Capture the cell that displays the provided text and extract its [x, y] central coordinate. 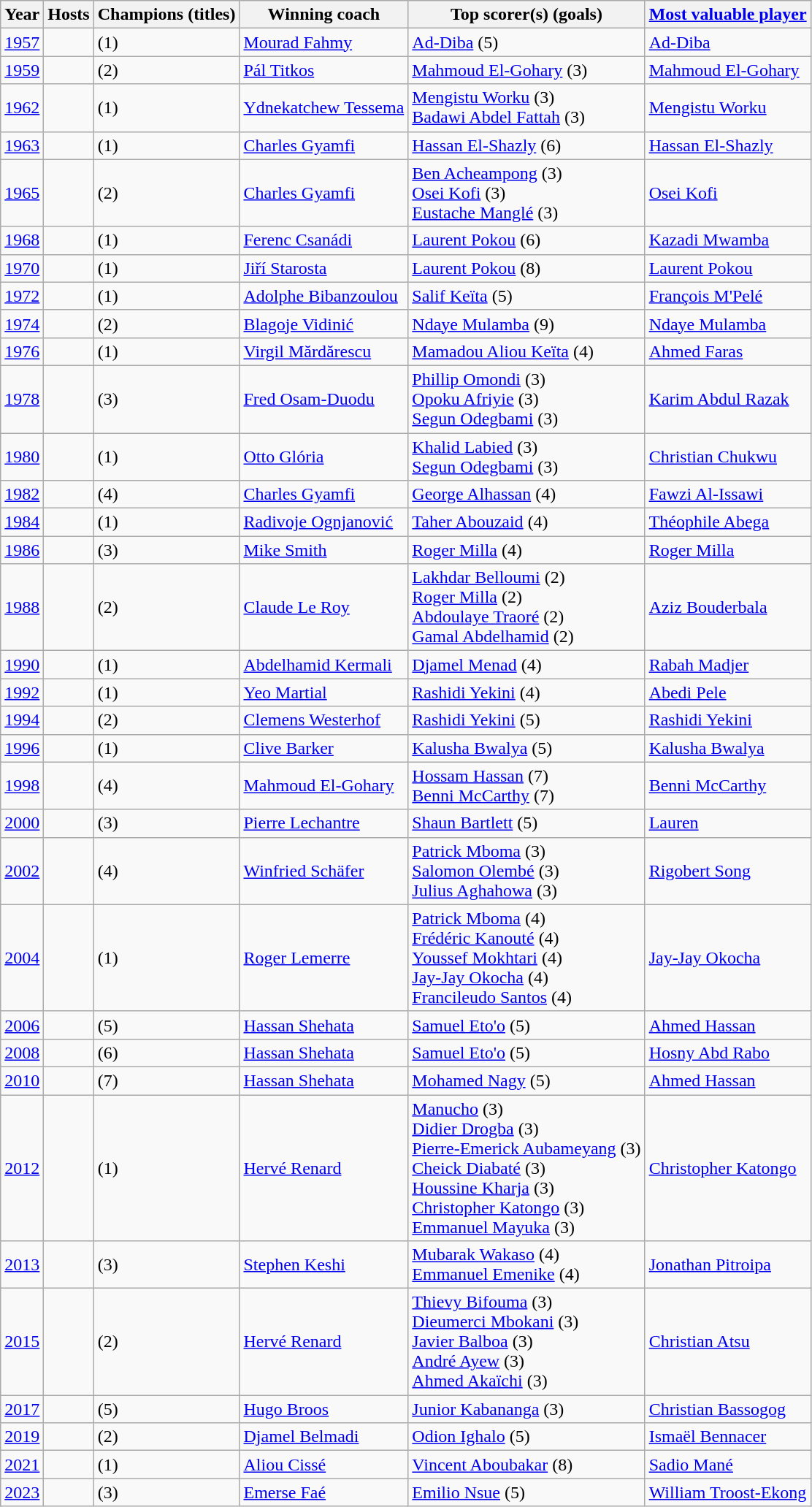
Laurent Pokou (8) [526, 268]
Hossam Hassan (7) Benni McCarthy (7) [526, 786]
Hassan El-Shazly [727, 145]
1982 [22, 495]
Benni McCarthy [727, 786]
Rashidi Yekini [727, 720]
Laurent Pokou [727, 268]
Khalid Labied (3) Segun Odegbami (3) [526, 456]
Virgil Mărdărescu [324, 351]
Djamel Menad (4) [526, 665]
Vincent Aboubakar (8) [526, 1465]
Lauren [727, 823]
Thievy Bifouma (3) Dieumerci Mbokani (3) Javier Balboa (3) André Ayew (3) Ahmed Akaïchi (3) [526, 1342]
1984 [22, 522]
(7) [166, 1080]
Adolphe Bibanzoulou [324, 296]
Mamadou Aliou Keïta (4) [526, 351]
Emerse Faé [324, 1492]
1957 [22, 42]
Shaun Bartlett (5) [526, 823]
1959 [22, 70]
Kalusha Bwalya (5) [526, 748]
Phillip Omondi (3) Opoku Afriyie (3) Segun Odegbami (3) [526, 399]
Ahmed Faras [727, 351]
2021 [22, 1465]
Jiří Starosta [324, 268]
Hosts [69, 15]
Aziz Bouderbala [727, 608]
2008 [22, 1053]
Hassan El-Shazly (6) [526, 145]
Top scorer(s) (goals) [526, 15]
Rashidi Yekini (4) [526, 693]
Ferenc Csanádi [324, 240]
2004 [22, 958]
Hugo Broos [324, 1409]
Rigobert Song [727, 871]
2015 [22, 1342]
1962 [22, 108]
Champions (titles) [166, 15]
2023 [22, 1492]
Patrick Mboma (4) Frédéric Kanouté (4) Youssef Mokhtari (4) Jay-Jay Okocha (4) Francileudo Santos (4) [526, 958]
Ndaye Mulamba [727, 324]
Roger Lemerre [324, 958]
1990 [22, 665]
1972 [22, 296]
2019 [22, 1437]
Emilio Nsue (5) [526, 1492]
1976 [22, 351]
Kalusha Bwalya [727, 748]
Winning coach [324, 15]
Ad-Diba (5) [526, 42]
Ben Acheampong (3) Osei Kofi (3) Eustache Manglé (3) [526, 193]
1970 [22, 268]
Christian Atsu [727, 1342]
2013 [22, 1265]
Mubarak Wakaso (4) Emmanuel Emenike (4) [526, 1265]
Patrick Mboma (3) Salomon Olembé (3) Julius Aghahowa (3) [526, 871]
Year [22, 15]
François M'Pelé [727, 296]
2002 [22, 871]
Ydnekatchew Tessema [324, 108]
Blagoje Vidinić [324, 324]
Christian Chukwu [727, 456]
1980 [22, 456]
Osei Kofi [727, 193]
William Troost-Ekong [727, 1492]
1968 [22, 240]
Taher Abouzaid (4) [526, 522]
Hosny Abd Rabo [727, 1053]
Laurent Pokou (6) [526, 240]
Fawzi Al-Issawi [727, 495]
Fred Osam-Duodu [324, 399]
1974 [22, 324]
Lakhdar Belloumi (2) Roger Milla (2) Abdoulaye Traoré (2) Gamal Abdelhamid (2) [526, 608]
2012 [22, 1167]
Rashidi Yekini (5) [526, 720]
2010 [22, 1080]
Clemens Westerhof [324, 720]
Mourad Fahmy [324, 42]
Most valuable player [727, 15]
Sadio Mané [727, 1465]
Djamel Belmadi [324, 1437]
Yeo Martial [324, 693]
Abdelhamid Kermali [324, 665]
Mike Smith [324, 550]
Ad-Diba [727, 42]
2000 [22, 823]
Rabah Madjer [727, 665]
Ndaye Mulamba (9) [526, 324]
Roger Milla [727, 550]
1996 [22, 748]
Winfried Schäfer [324, 871]
Roger Milla (4) [526, 550]
Junior Kabananga (3) [526, 1409]
Théophile Abega [727, 522]
Abedi Pele [727, 693]
Jonathan Pitroipa [727, 1265]
Radivoje Ognjanović [324, 522]
Claude Le Roy [324, 608]
Ismaël Bennacer [727, 1437]
Mohamed Nagy (5) [526, 1080]
Mahmoud El-Gohary (3) [526, 70]
Jay-Jay Okocha [727, 958]
1992 [22, 693]
1963 [22, 145]
Pál Titkos [324, 70]
Clive Barker [324, 748]
Christian Bassogog [727, 1409]
Pierre Lechantre [324, 823]
1988 [22, 608]
Karim Abdul Razak [727, 399]
2017 [22, 1409]
(6) [166, 1053]
1978 [22, 399]
1986 [22, 550]
2006 [22, 1025]
1998 [22, 786]
Salif Keïta (5) [526, 296]
Kazadi Mwamba [727, 240]
Mengistu Worku (3) Badawi Abdel Fattah (3) [526, 108]
Aliou Cissé [324, 1465]
George Alhassan (4) [526, 495]
Manucho (3) Didier Drogba (3) Pierre-Emerick Aubameyang (3) Cheick Diabaté (3) Houssine Kharja (3) Christopher Katongo (3) Emmanuel Mayuka (3) [526, 1167]
Stephen Keshi [324, 1265]
Otto Glória [324, 456]
1965 [22, 193]
Mengistu Worku [727, 108]
Odion Ighalo (5) [526, 1437]
1994 [22, 720]
Christopher Katongo [727, 1167]
